Determine the (x, y) coordinate at the center of the cell enclosing the given text.  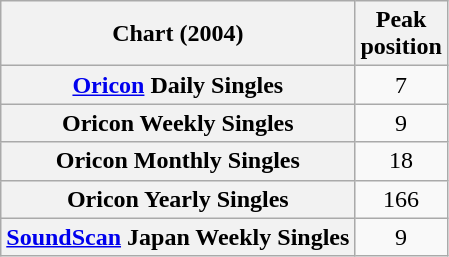
Oricon Daily Singles (178, 85)
166 (401, 199)
Oricon Monthly Singles (178, 161)
SoundScan Japan Weekly Singles (178, 237)
Chart (2004) (178, 34)
18 (401, 161)
Peakposition (401, 34)
Oricon Yearly Singles (178, 199)
7 (401, 85)
Oricon Weekly Singles (178, 123)
